Extract the [x, y] coordinate from the center of the cell holding the provided text.  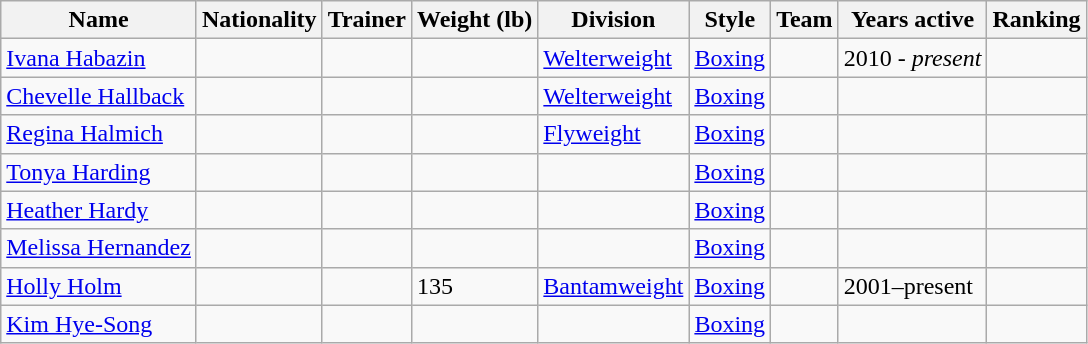
Tonya Harding [99, 172]
135 [474, 286]
Nationality [259, 20]
Bantamweight [614, 286]
Heather Hardy [99, 210]
Trainer [366, 20]
2010 - present [912, 58]
Chevelle Hallback [99, 96]
Ranking [1036, 20]
Ivana Habazin [99, 58]
Regina Halmich [99, 134]
Melissa Hernandez [99, 248]
Years active [912, 20]
Team [805, 20]
Holly Holm [99, 286]
Name [99, 20]
2001–present [912, 286]
Style [730, 20]
Kim Hye-Song [99, 324]
Flyweight [614, 134]
Weight (lb) [474, 20]
Division [614, 20]
